Search for the cell housing the specified text and yield its [x, y] center coordinate. 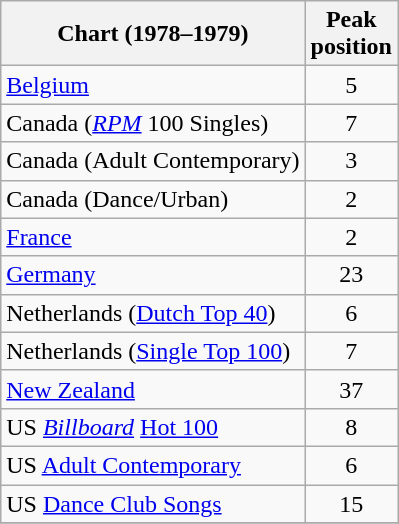
3 [351, 161]
23 [351, 275]
New Zealand [153, 389]
Canada (RPM 100 Singles) [153, 123]
Belgium [153, 85]
Canada (Dance/Urban) [153, 199]
Canada (Adult Contemporary) [153, 161]
US Billboard Hot 100 [153, 427]
8 [351, 427]
Netherlands (Dutch Top 40) [153, 313]
US Dance Club Songs [153, 503]
Germany [153, 275]
5 [351, 85]
US Adult Contemporary [153, 465]
Netherlands (Single Top 100) [153, 351]
France [153, 237]
Peakposition [351, 34]
Chart (1978–1979) [153, 34]
37 [351, 389]
15 [351, 503]
